Capture the cell that displays the provided text and extract its [X, Y] central coordinate. 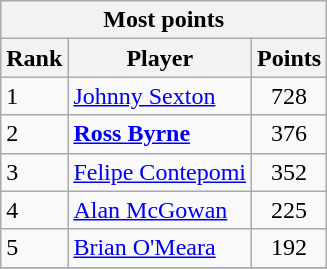
352 [290, 172]
3 [34, 172]
Player [160, 58]
Johnny Sexton [160, 96]
2 [34, 134]
225 [290, 210]
4 [34, 210]
Rank [34, 58]
1 [34, 96]
Alan McGowan [160, 210]
Brian O'Meara [160, 248]
Points [290, 58]
Ross Byrne [160, 134]
728 [290, 96]
Felipe Contepomi [160, 172]
Most points [164, 20]
376 [290, 134]
192 [290, 248]
5 [34, 248]
